Pinpoint the cell where the given text exists, returning its (x, y) midpoint coordinate. 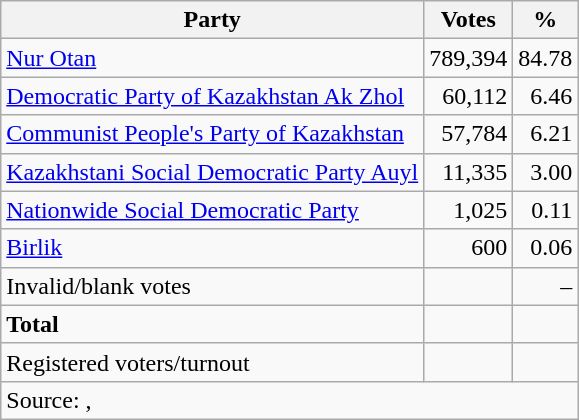
Kazakhstani Social Democratic Party Auyl (212, 172)
6.21 (546, 134)
84.78 (546, 58)
57,784 (468, 134)
3.00 (546, 172)
Democratic Party of Kazakhstan Ak Zhol (212, 96)
Party (212, 20)
Source: , (290, 400)
% (546, 20)
789,394 (468, 58)
Nur Otan (212, 58)
6.46 (546, 96)
Nationwide Social Democratic Party (212, 210)
Votes (468, 20)
Total (212, 324)
0.11 (546, 210)
Communist People's Party of Kazakhstan (212, 134)
– (546, 286)
0.06 (546, 248)
Invalid/blank votes (212, 286)
Birlik (212, 248)
1,025 (468, 210)
Registered voters/turnout (212, 362)
600 (468, 248)
11,335 (468, 172)
60,112 (468, 96)
